From the cell containing the given text, extract its center point as (x, y) coordinate. 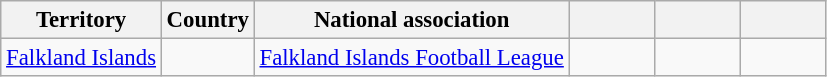
National association (412, 20)
Falkland Islands Football League (412, 58)
Territory (82, 20)
Falkland Islands (82, 58)
Country (208, 20)
